Pinpoint the cell where the given text exists, returning its (x, y) midpoint coordinate. 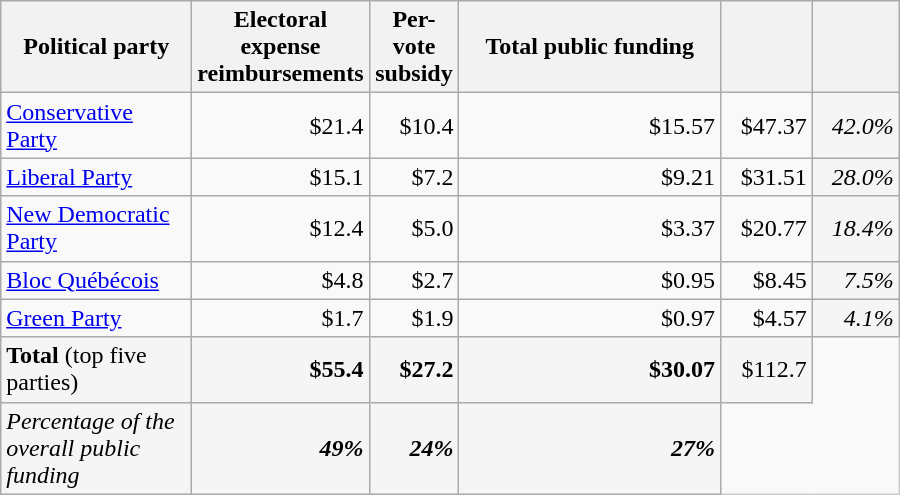
$9.21 (590, 177)
$1.7 (280, 318)
$27.2 (414, 370)
Green Party (96, 318)
$2.7 (414, 280)
$0.97 (590, 318)
Conservative Party (96, 126)
Political party (96, 47)
28.0% (856, 177)
42.0% (856, 126)
Percentage of the overall public funding (96, 448)
$3.37 (590, 228)
$15.1 (280, 177)
$4.57 (766, 318)
18.4% (856, 228)
$31.51 (766, 177)
Electoral expense reimbursements (280, 47)
$12.4 (280, 228)
49% (280, 448)
$15.57 (590, 126)
$21.4 (280, 126)
Total (top five parties) (96, 370)
$7.2 (414, 177)
$20.77 (766, 228)
Liberal Party (96, 177)
$5.0 (414, 228)
$10.4 (414, 126)
4.1% (856, 318)
27% (590, 448)
$112.7 (766, 370)
7.5% (856, 280)
Total public funding (590, 47)
24% (414, 448)
$47.37 (766, 126)
$55.4 (280, 370)
Per-vote subsidy (414, 47)
New Democratic Party (96, 228)
$1.9 (414, 318)
Bloc Québécois (96, 280)
$30.07 (590, 370)
$8.45 (766, 280)
$4.8 (280, 280)
$0.95 (590, 280)
